Pinpoint the cell where the given text exists, returning its (x, y) midpoint coordinate. 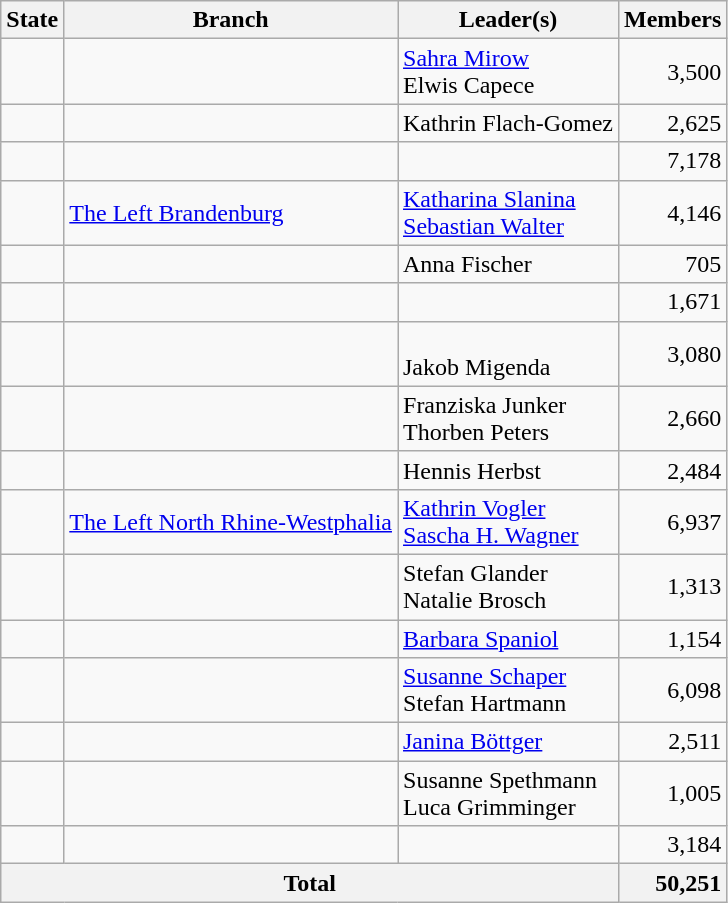
Janina Böttger (508, 742)
1,313 (672, 586)
Susanne SpethmannLuca Grimminger (508, 794)
Total (310, 883)
Katharina SlaninaSebastian Walter (508, 212)
The Left Brandenburg (231, 212)
Jakob Migenda (508, 354)
Stefan GlanderNatalie Brosch (508, 586)
3,500 (672, 72)
Anna Fischer (508, 264)
6,937 (672, 522)
50,251 (672, 883)
Sahra MirowElwis Capece (508, 72)
3,080 (672, 354)
Branch (231, 20)
3,184 (672, 845)
Hennis Herbst (508, 470)
2,625 (672, 123)
Susanne SchaperStefan Hartmann (508, 690)
1,005 (672, 794)
2,660 (672, 418)
705 (672, 264)
1,671 (672, 302)
The Left North Rhine-Westphalia (231, 522)
Kathrin Flach-Gomez (508, 123)
2,484 (672, 470)
4,146 (672, 212)
Kathrin VoglerSascha H. Wagner (508, 522)
Franziska Junker Thorben Peters (508, 418)
Leader(s) (508, 20)
7,178 (672, 161)
Members (672, 20)
6,098 (672, 690)
State (32, 20)
2,511 (672, 742)
Barbara Spaniol (508, 639)
1,154 (672, 639)
